From the cell containing the given text, extract its center point as (x, y) coordinate. 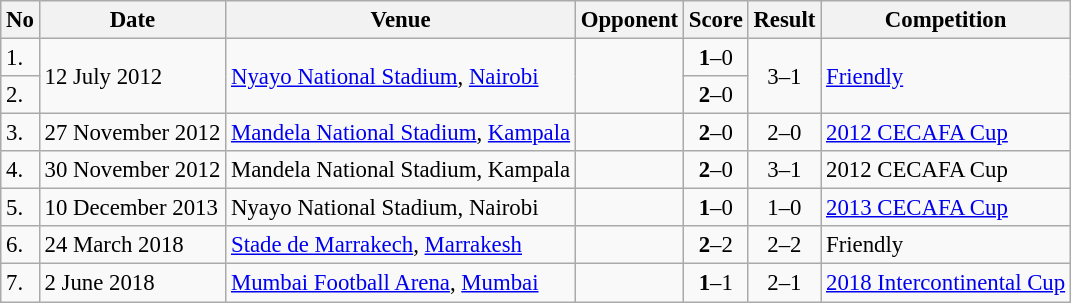
Result (784, 20)
2013 CECAFA Cup (946, 208)
2. (20, 95)
2 June 2018 (132, 283)
6. (20, 245)
10 December 2013 (132, 208)
No (20, 20)
24 March 2018 (132, 245)
Venue (401, 20)
5. (20, 208)
Score (716, 20)
27 November 2012 (132, 133)
2018 Intercontinental Cup (946, 283)
4. (20, 170)
7. (20, 283)
12 July 2012 (132, 76)
Mumbai Football Arena, Mumbai (401, 283)
1–1 (716, 283)
Stade de Marrakech, Marrakesh (401, 245)
Date (132, 20)
1. (20, 58)
Competition (946, 20)
30 November 2012 (132, 170)
3. (20, 133)
2–1 (784, 283)
Opponent (629, 20)
